Return [X, Y] of the center of cell containing provided text 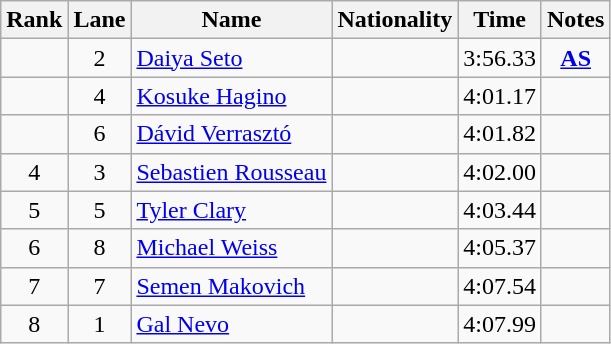
Daiya Seto [232, 58]
Gal Nevo [232, 324]
4:01.17 [500, 96]
4:05.37 [500, 248]
Sebastien Rousseau [232, 172]
4:07.54 [500, 286]
4:03.44 [500, 210]
Time [500, 20]
2 [100, 58]
4:02.00 [500, 172]
Tyler Clary [232, 210]
AS [575, 58]
4:07.99 [500, 324]
Dávid Verrasztó [232, 134]
Michael Weiss [232, 248]
Nationality [395, 20]
Rank [34, 20]
Semen Makovich [232, 286]
Kosuke Hagino [232, 96]
3:56.33 [500, 58]
Lane [100, 20]
Notes [575, 20]
Name [232, 20]
3 [100, 172]
4:01.82 [500, 134]
1 [100, 324]
